Extract the [x, y] coordinate from the center of the cell holding the provided text.  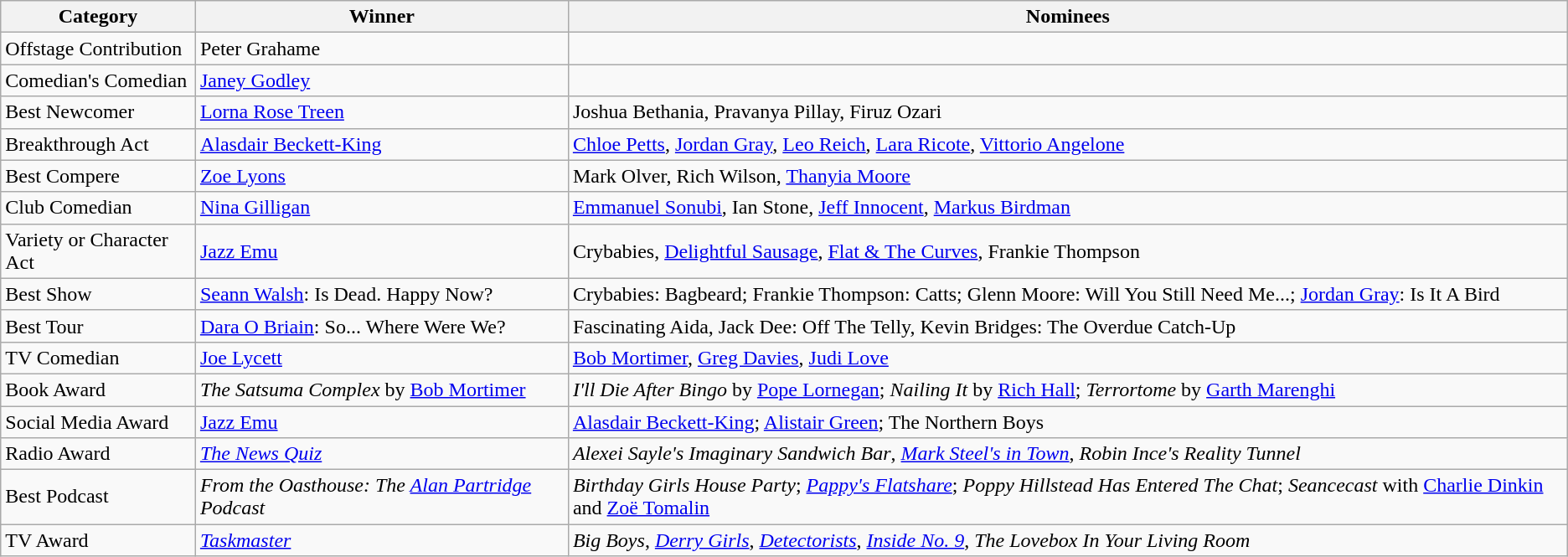
Book Award [99, 389]
Peter Grahame [382, 49]
Comedian's Comedian [99, 80]
From the Oasthouse: The Alan Partridge Podcast [382, 498]
Zoe Lyons [382, 176]
Variety or Character Act [99, 251]
The News Quiz [382, 454]
Best Tour [99, 326]
Birthday Girls House Party; Pappy's Flatshare; Poppy Hillstead Has Entered The Chat; Seancecast with Charlie Dinkin and Zoë Tomalin [1067, 498]
Radio Award [99, 454]
Janey Godley [382, 80]
Best Newcomer [99, 112]
Taskmaster [382, 540]
Joshua Bethania, Pravanya Pillay, Firuz Ozari [1067, 112]
Bob Mortimer, Greg Davies, Judi Love [1067, 358]
TV Award [99, 540]
Fascinating Aida, Jack Dee: Off The Telly, Kevin Bridges: The Overdue Catch-Up [1067, 326]
Breakthrough Act [99, 144]
Lorna Rose Treen [382, 112]
Alasdair Beckett-King; Alistair Green; The Northern Boys [1067, 421]
Mark Olver, Rich Wilson, Thanyia Moore [1067, 176]
Winner [382, 17]
Offstage Contribution [99, 49]
Social Media Award [99, 421]
Club Comedian [99, 208]
Seann Walsh: Is Dead. Happy Now? [382, 294]
Emmanuel Sonubi, Ian Stone, Jeff Innocent, Markus Birdman [1067, 208]
Nominees [1067, 17]
Dara O Briain: So... Where Were We? [382, 326]
The Satsuma Complex by Bob Mortimer [382, 389]
Joe Lycett [382, 358]
TV Comedian [99, 358]
Crybabies, Delightful Sausage, Flat & The Curves, Frankie Thompson [1067, 251]
Best Show [99, 294]
Alexei Sayle's Imaginary Sandwich Bar, Mark Steel's in Town, Robin Ince's Reality Tunnel [1067, 454]
I'll Die After Bingo by Pope Lornegan; Nailing It by Rich Hall; Terrortome by Garth Marenghi [1067, 389]
Chloe Petts, Jordan Gray, Leo Reich, Lara Ricote, Vittorio Angelone [1067, 144]
Big Boys, Derry Girls, Detectorists, Inside No. 9, The Lovebox In Your Living Room [1067, 540]
Crybabies: Bagbeard; Frankie Thompson: Catts; Glenn Moore: Will You Still Need Me...; Jordan Gray: Is It A Bird [1067, 294]
Best Podcast [99, 498]
Category [99, 17]
Nina Gilligan [382, 208]
Alasdair Beckett-King [382, 144]
Best Compere [99, 176]
